Find where the given text appears and provide that cell's center as [X, Y] coordinate. 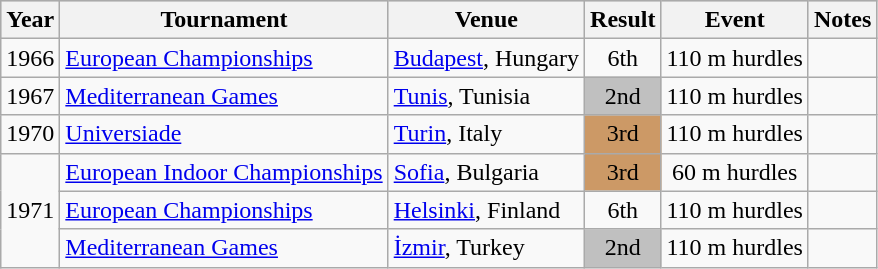
1966 [30, 58]
Event [734, 20]
1970 [30, 134]
Budapest, Hungary [486, 58]
İzmir, Turkey [486, 248]
Year [30, 20]
Result [623, 20]
1971 [30, 210]
Helsinki, Finland [486, 210]
1967 [30, 96]
Universiade [224, 134]
Sofia, Bulgaria [486, 172]
Venue [486, 20]
European Indoor Championships [224, 172]
Tunis, Tunisia [486, 96]
60 m hurdles [734, 172]
Notes [842, 20]
Tournament [224, 20]
Turin, Italy [486, 134]
